Return the (x, y) coordinate for the center point of the cell that contains the specified text.  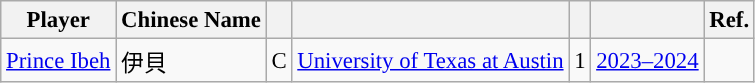
1 (580, 61)
Prince Ibeh (58, 61)
Player (58, 20)
伊貝 (191, 61)
C (279, 61)
University of Texas at Austin (430, 61)
Chinese Name (191, 20)
Ref. (729, 20)
2023–2024 (648, 61)
